Find where the given text appears and provide that cell's center as [X, Y] coordinate. 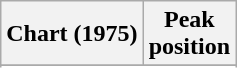
Peak position [189, 34]
Chart (1975) [72, 34]
